Output the [x, y] coordinate of the center of the cell containing the given text.  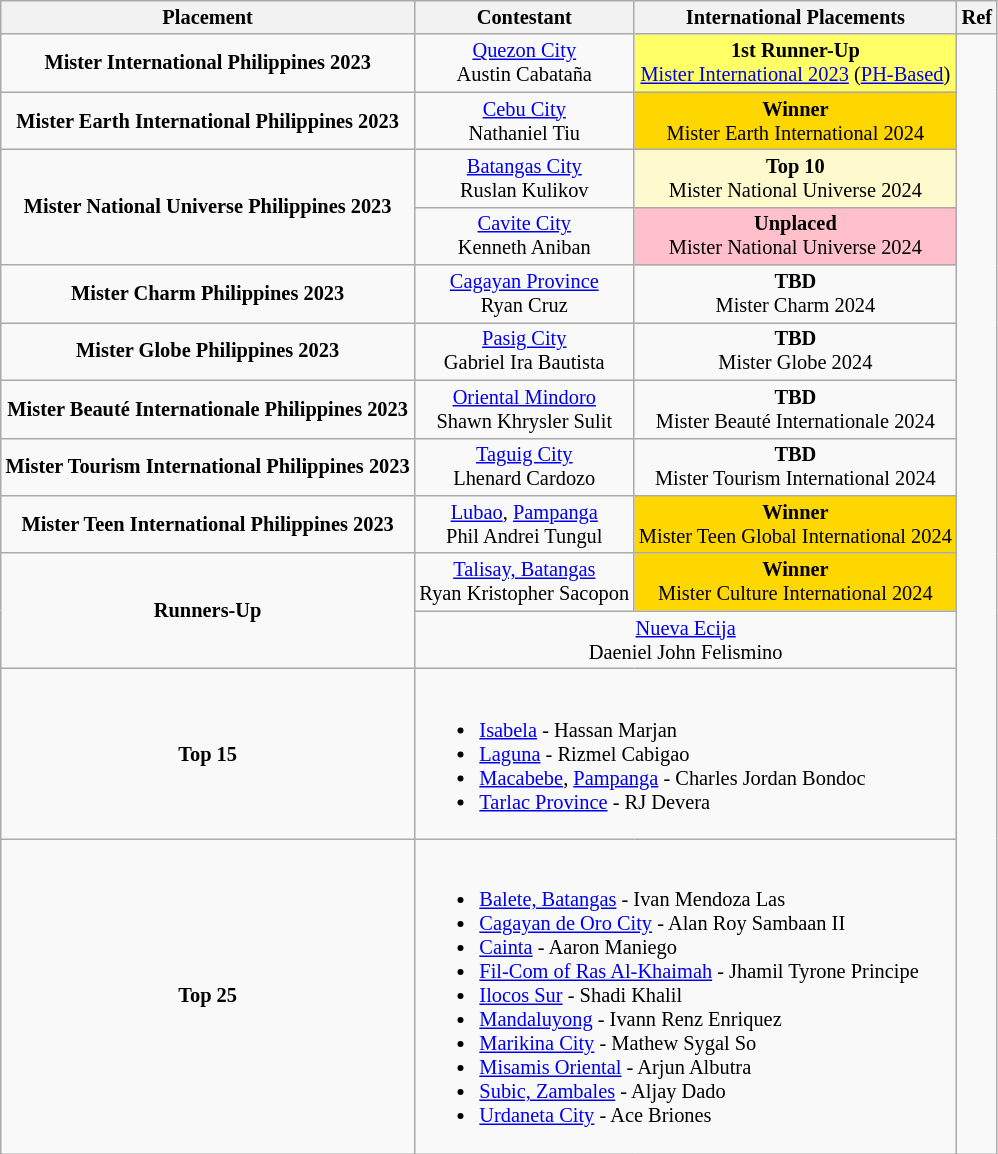
Placement [208, 17]
Nueva EcijaDaeniel John Felismino [686, 640]
TBDMister Tourism International 2024 [796, 467]
Top 15 [208, 753]
Cavite CityKenneth Aniban [525, 236]
Ref [977, 17]
Talisay, BatangasRyan Kristopher Sacopon [525, 582]
WinnerMister Earth International 2024 [796, 121]
Mister International Philippines 2023 [208, 63]
Runners-Up [208, 610]
WinnerMister Culture International 2024 [796, 582]
Lubao, PampangaPhil Andrei Tungul [525, 524]
TBDMister Charm 2024 [796, 294]
Quezon CityAustin Cabataña [525, 63]
International Placements [796, 17]
1st Runner-UpMister International 2023 (PH-Based) [796, 63]
Mister Earth International Philippines 2023 [208, 121]
Pasig CityGabriel Ira Bautista [525, 351]
Batangas CityRuslan Kulikov [525, 178]
Mister Beauté Internationale Philippines 2023 [208, 409]
Mister Globe Philippines 2023 [208, 351]
Mister Tourism International Philippines 2023 [208, 467]
Contestant [525, 17]
Mister National Universe Philippines 2023 [208, 206]
Cebu CityNathaniel Tiu [525, 121]
TBDMister Globe 2024 [796, 351]
Cagayan ProvinceRyan Cruz [525, 294]
TBDMister Beauté Internationale 2024 [796, 409]
Top 10Mister National Universe 2024 [796, 178]
Mister Teen International Philippines 2023 [208, 524]
Isabela - Hassan MarjanLaguna - Rizmel CabigaoMacabebe, Pampanga - Charles Jordan BondocTarlac Province - RJ Devera [686, 753]
WinnerMister Teen Global International 2024 [796, 524]
Oriental MindoroShawn Khrysler Sulit [525, 409]
Mister Charm Philippines 2023 [208, 294]
Top 25 [208, 996]
UnplacedMister National Universe 2024 [796, 236]
Taguig CityLhenard Cardozo [525, 467]
